Find where the given text appears and provide that cell's center as [x, y] coordinate. 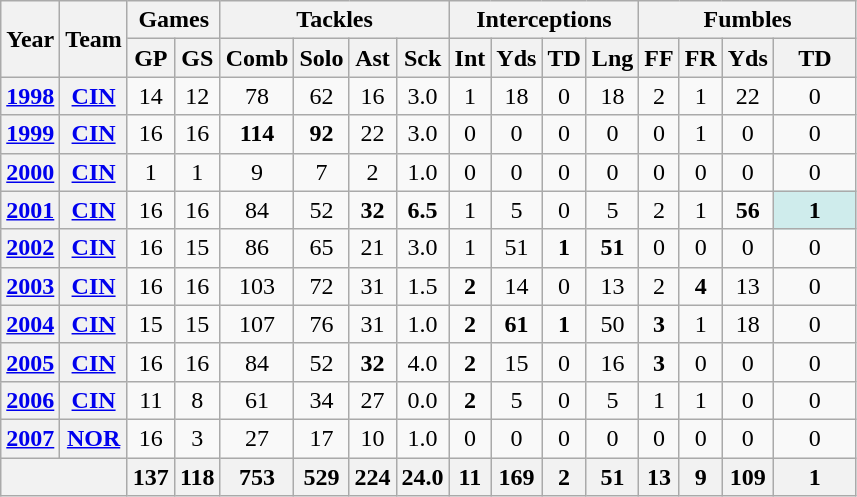
12 [197, 96]
FF [659, 58]
107 [257, 324]
10 [372, 438]
2004 [30, 324]
103 [257, 286]
224 [372, 477]
Solo [322, 58]
753 [257, 477]
Lng [612, 58]
2001 [30, 210]
2007 [30, 438]
Fumbles [748, 20]
529 [322, 477]
76 [322, 324]
6.5 [422, 210]
17 [322, 438]
4.0 [422, 362]
Interceptions [544, 20]
1999 [30, 134]
34 [322, 400]
50 [612, 324]
62 [322, 96]
2005 [30, 362]
109 [748, 477]
21 [372, 248]
56 [748, 210]
GP [150, 58]
GS [197, 58]
65 [322, 248]
2000 [30, 172]
7 [322, 172]
4 [700, 286]
2002 [30, 248]
FR [700, 58]
86 [257, 248]
92 [322, 134]
8 [197, 400]
72 [322, 286]
Int [470, 58]
137 [150, 477]
78 [257, 96]
2006 [30, 400]
169 [516, 477]
Games [174, 20]
NOR [94, 438]
0.0 [422, 400]
Tackles [334, 20]
Team [94, 39]
Comb [257, 58]
118 [197, 477]
Sck [422, 58]
2003 [30, 286]
1.5 [422, 286]
Ast [372, 58]
114 [257, 134]
1998 [30, 96]
Year [30, 39]
24.0 [422, 477]
